Extract the [X, Y] coordinate from the center of the cell holding the provided text.  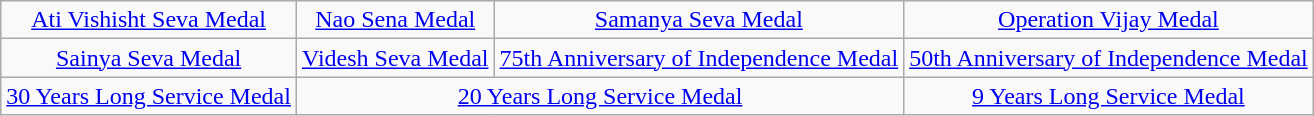
Operation Vijay Medal [1109, 20]
9 Years Long Service Medal [1109, 96]
75th Anniversary of Independence Medal [699, 58]
Videsh Seva Medal [395, 58]
Sainya Seva Medal [149, 58]
30 Years Long Service Medal [149, 96]
50th Anniversary of Independence Medal [1109, 58]
Nao Sena Medal [395, 20]
20 Years Long Service Medal [600, 96]
Samanya Seva Medal [699, 20]
Ati Vishisht Seva Medal [149, 20]
